Provide the (X, Y) coordinate of the cell's center where the given text is located.  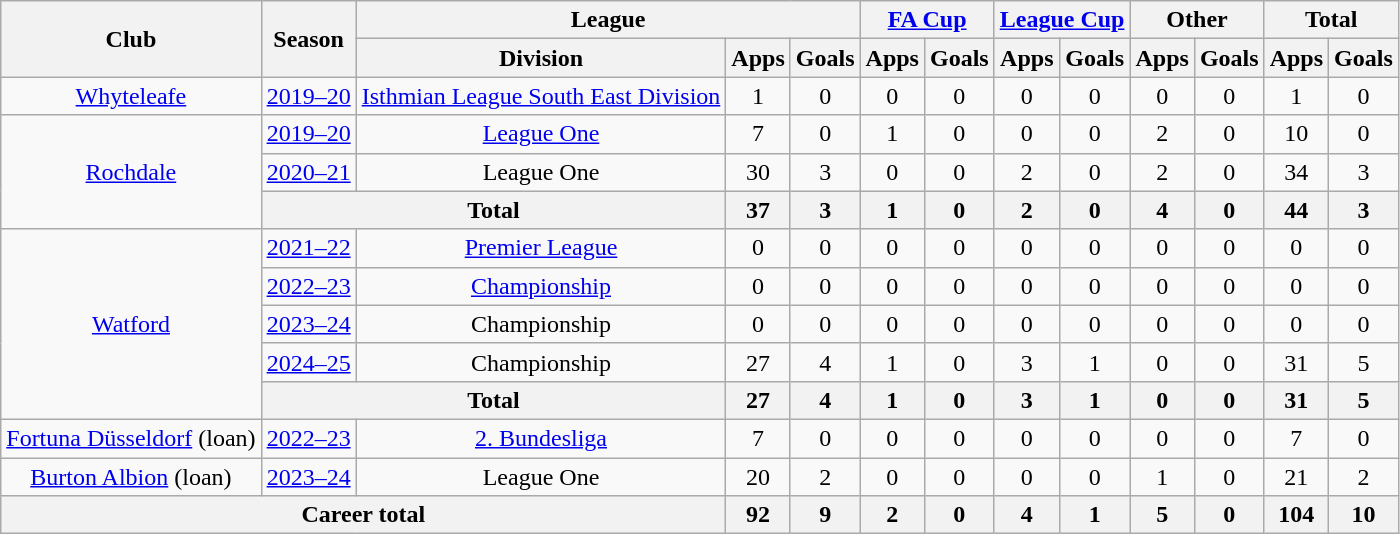
League (608, 20)
Other (1197, 20)
2021–22 (308, 248)
Career total (364, 515)
9 (825, 515)
20 (758, 477)
Division (541, 58)
League Cup (1062, 20)
FA Cup (927, 20)
Rochdale (131, 172)
2020–21 (308, 172)
34 (1296, 172)
Fortuna Düsseldorf (loan) (131, 438)
2. Bundesliga (541, 438)
Whyteleafe (131, 96)
Isthmian League South East Division (541, 96)
Club (131, 39)
92 (758, 515)
2024–25 (308, 362)
Season (308, 39)
Premier League (541, 248)
37 (758, 210)
104 (1296, 515)
Watford (131, 324)
21 (1296, 477)
44 (1296, 210)
Burton Albion (loan) (131, 477)
30 (758, 172)
